Capture the cell that displays the provided text and extract its (x, y) central coordinate. 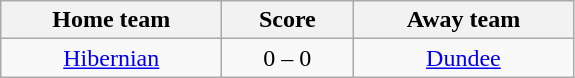
Score (288, 20)
Away team (464, 20)
Home team (112, 20)
Hibernian (112, 58)
Dundee (464, 58)
0 – 0 (288, 58)
